Find where the given text appears and provide that cell's center as [x, y] coordinate. 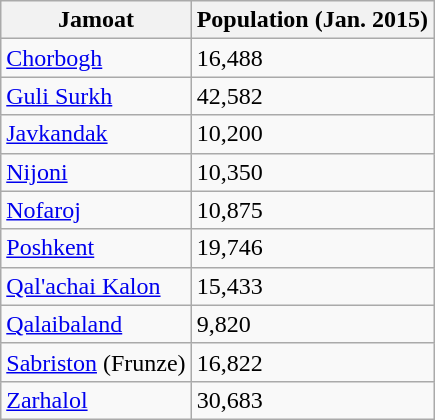
Qal'achai Kalon [96, 286]
Zarhalol [96, 400]
16,822 [312, 362]
9,820 [312, 324]
Sabriston (Frunze) [96, 362]
Javkandak [96, 134]
Guli Surkh [96, 96]
Population (Jan. 2015) [312, 20]
Chorbogh [96, 58]
Qalaibaland [96, 324]
19,746 [312, 248]
Poshkent [96, 248]
10,875 [312, 210]
Jamoat [96, 20]
10,200 [312, 134]
30,683 [312, 400]
42,582 [312, 96]
10,350 [312, 172]
16,488 [312, 58]
Nijoni [96, 172]
Nofaroj [96, 210]
15,433 [312, 286]
